Capture the cell that displays the provided text and extract its [X, Y] central coordinate. 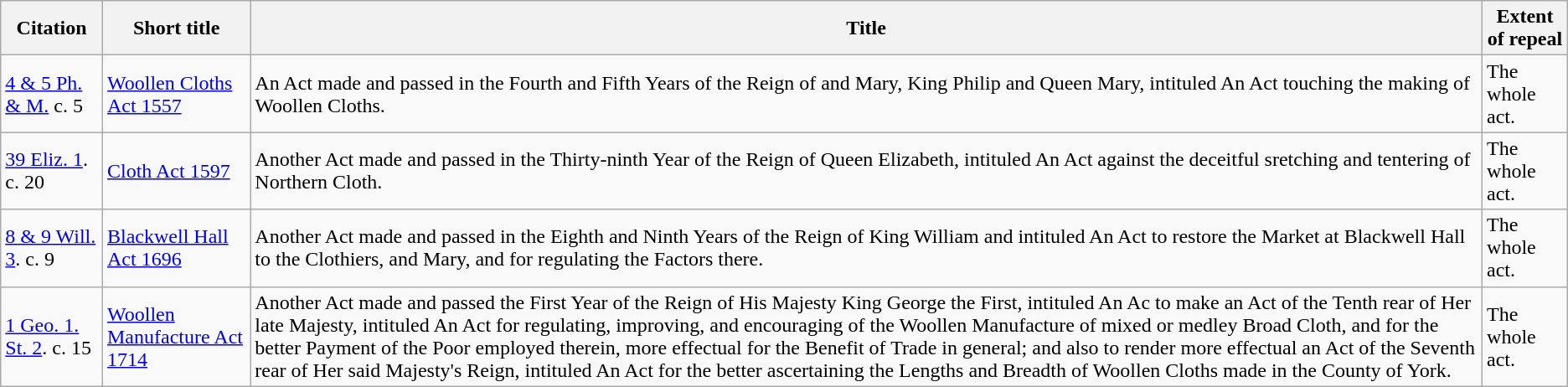
Extent of repeal [1525, 28]
8 & 9 Will. 3. c. 9 [52, 248]
Blackwell Hall Act 1696 [176, 248]
4 & 5 Ph. & M. c. 5 [52, 94]
Citation [52, 28]
Short title [176, 28]
Title [866, 28]
Woollen Cloths Act 1557 [176, 94]
1 Geo. 1. St. 2. c. 15 [52, 337]
Cloth Act 1597 [176, 171]
Woollen Manufacture Act 1714 [176, 337]
39 Eliz. 1. c. 20 [52, 171]
